From the cell containing the given text, extract its center point as [x, y] coordinate. 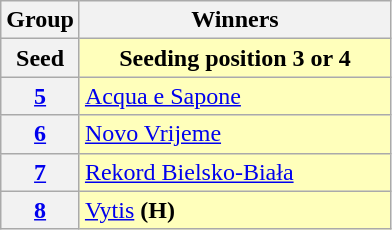
5 [40, 96]
Acqua e Sapone [234, 96]
Vytis (H) [234, 210]
Novo Vrijeme [234, 134]
Seed [40, 58]
Group [40, 20]
8 [40, 210]
Seeding position 3 or 4 [234, 58]
6 [40, 134]
Rekord Bielsko-Biała [234, 172]
Winners [234, 20]
7 [40, 172]
